Determine the [x, y] coordinate at the center of the cell enclosing the given text.  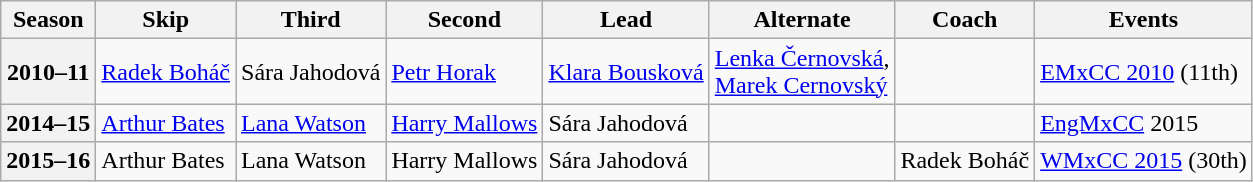
WMxCC 2015 (30th) [1144, 161]
Season [48, 20]
Coach [965, 20]
Second [464, 20]
EMxCC 2010 (11th) [1144, 72]
Skip [166, 20]
Events [1144, 20]
2010–11 [48, 72]
Third [311, 20]
Alternate [802, 20]
EngMxCC 2015 [1144, 123]
Lenka Černovská,Marek Cernovský [802, 72]
2014–15 [48, 123]
Klara Bousková [626, 72]
Lead [626, 20]
Petr Horak [464, 72]
2015–16 [48, 161]
